Determine the (x, y) coordinate at the center of the cell enclosing the given text.  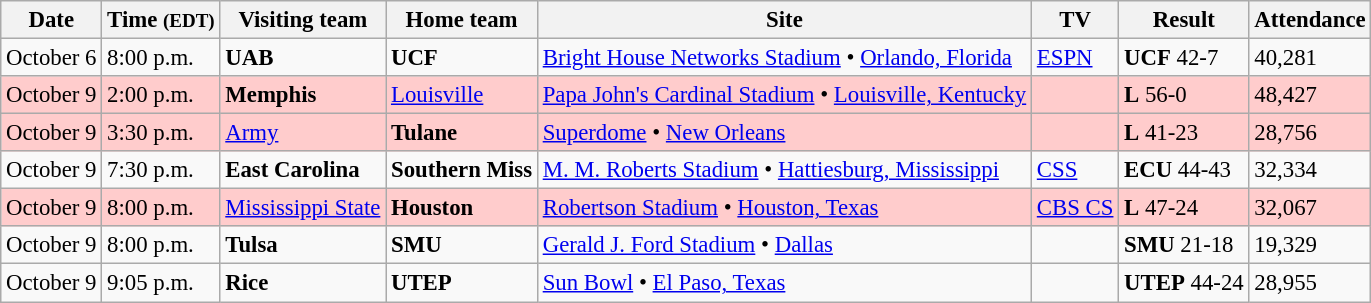
Date (52, 20)
7:30 p.m. (161, 170)
3:30 p.m. (161, 133)
Gerald J. Ford Stadium • Dallas (784, 245)
Mississippi State (303, 208)
Bright House Networks Stadium • Orlando, Florida (784, 58)
L 56-0 (1184, 95)
Southern Miss (462, 170)
9:05 p.m. (161, 283)
48,427 (1310, 95)
CBS CS (1076, 208)
L 41-23 (1184, 133)
UTEP 44-24 (1184, 283)
2:00 p.m. (161, 95)
Papa John's Cardinal Stadium • Louisville, Kentucky (784, 95)
Tulsa (303, 245)
Tulane (462, 133)
Memphis (303, 95)
SMU (462, 245)
28,955 (1310, 283)
Visiting team (303, 20)
Time (EDT) (161, 20)
Rice (303, 283)
Army (303, 133)
UAB (303, 58)
SMU 21-18 (1184, 245)
32,334 (1310, 170)
Robertson Stadium • Houston, Texas (784, 208)
M. M. Roberts Stadium • Hattiesburg, Mississippi (784, 170)
UCF (462, 58)
Attendance (1310, 20)
ECU 44-43 (1184, 170)
ESPN (1076, 58)
19,329 (1310, 245)
Houston (462, 208)
CSS (1076, 170)
TV (1076, 20)
40,281 (1310, 58)
L 47-24 (1184, 208)
UCF 42-7 (1184, 58)
Louisville (462, 95)
East Carolina (303, 170)
32,067 (1310, 208)
Sun Bowl • El Paso, Texas (784, 283)
Result (1184, 20)
October 6 (52, 58)
UTEP (462, 283)
Site (784, 20)
Superdome • New Orleans (784, 133)
Home team (462, 20)
28,756 (1310, 133)
